Output the (X, Y) coordinate of the center of the cell containing the given text.  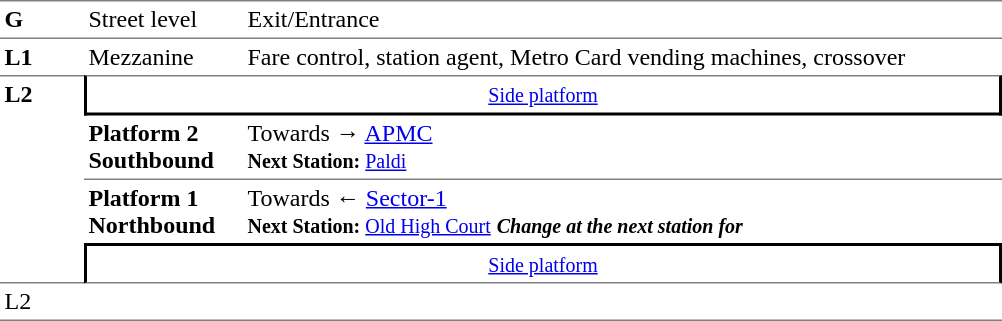
Street level (164, 20)
Fare control, station agent, Metro Card vending machines, crossover (622, 57)
Towards → APMCNext Station: Paldi (622, 148)
L1 (42, 57)
Towards ← Sector-1Next Station: Old High Court Change at the next station for (622, 212)
L2 (42, 179)
Platform 1Northbound (164, 212)
Platform 2Southbound (164, 148)
Exit/Entrance (622, 20)
Mezzanine (164, 57)
G (42, 20)
